Output the [X, Y] coordinate of the center of the cell containing the given text.  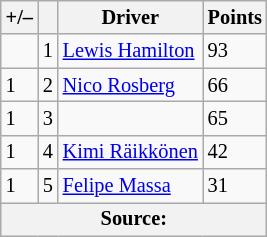
2 [48, 85]
93 [235, 51]
3 [48, 118]
66 [235, 85]
4 [48, 152]
Driver [130, 17]
Nico Rosberg [130, 85]
Source: [134, 219]
+/– [20, 17]
Lewis Hamilton [130, 51]
Kimi Räikkönen [130, 152]
42 [235, 152]
5 [48, 186]
31 [235, 186]
65 [235, 118]
Points [235, 17]
Felipe Massa [130, 186]
